Search for the cell housing the specified text and yield its [X, Y] center coordinate. 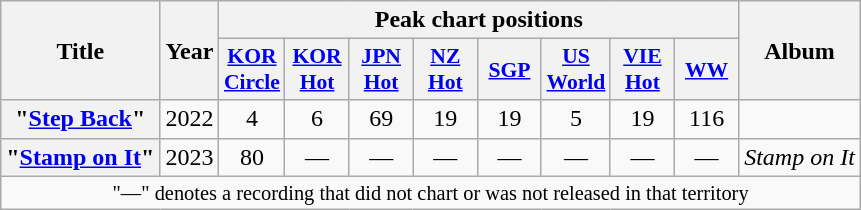
4 [252, 119]
SGP [509, 70]
Peak chart positions [479, 20]
Stamp on It [800, 157]
116 [707, 119]
Title [80, 50]
5 [576, 119]
Album [800, 50]
Year [190, 50]
"Stamp on It" [80, 157]
6 [317, 119]
KORCircle [252, 70]
KORHot [317, 70]
"Step Back" [80, 119]
WW [707, 70]
69 [381, 119]
2023 [190, 157]
VIEHot [642, 70]
JPNHot [381, 70]
2022 [190, 119]
USWorld [576, 70]
80 [252, 157]
"—" denotes a recording that did not chart or was not released in that territory [431, 193]
NZHot [445, 70]
